Search for the cell housing the specified text and yield its [X, Y] center coordinate. 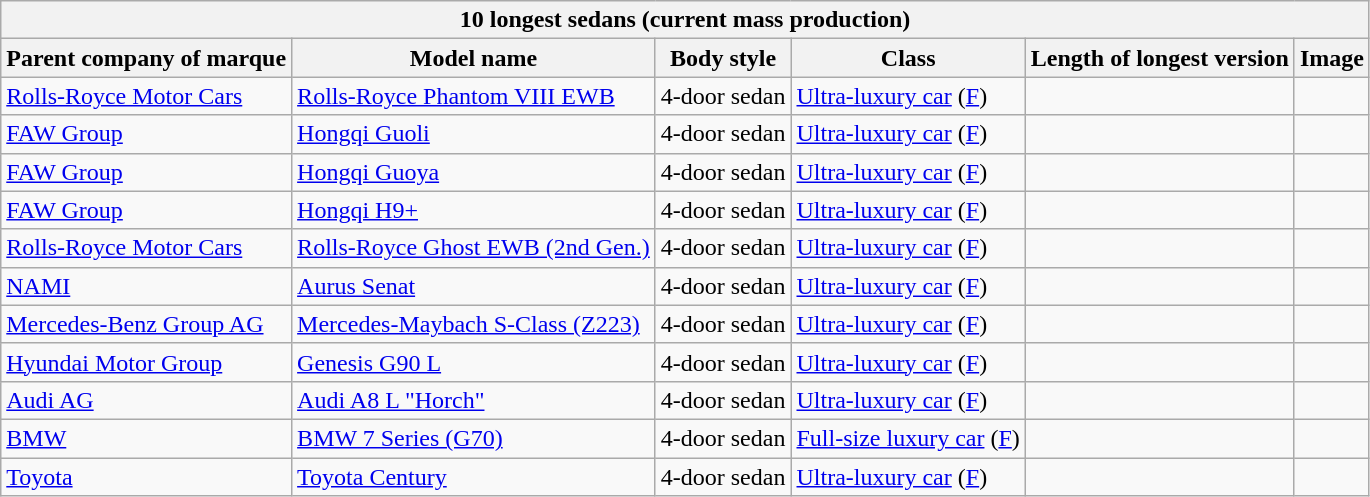
Rolls-Royce Phantom VIII EWB [474, 96]
Image [1332, 58]
Toyota Century [474, 477]
Model name [474, 58]
Hongqi Guoli [474, 134]
10 longest sedans (current mass production) [686, 20]
Rolls-Royce Ghost EWB (2nd Gen.) [474, 248]
Body style [723, 58]
Aurus Senat [474, 286]
Class [908, 58]
Mercedes-Benz Group AG [146, 324]
Hongqi H9+ [474, 210]
BMW 7 Series (G70) [474, 438]
Genesis G90 L [474, 362]
Length of longest version [1160, 58]
BMW [146, 438]
Mercedes-Maybach S-Class (Z223) [474, 324]
Hongqi Guoya [474, 172]
NAMI [146, 286]
Audi AG [146, 400]
Toyota [146, 477]
Full-size luxury car (F) [908, 438]
Parent company of marque [146, 58]
Audi A8 L "Horch" [474, 400]
Hyundai Motor Group [146, 362]
